Output the (X, Y) coordinate of the center of the cell containing the given text.  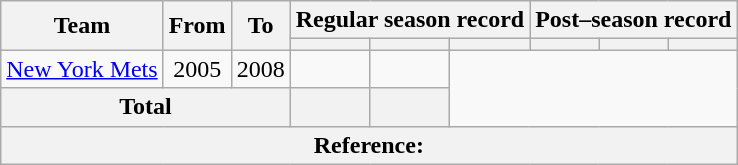
2008 (260, 69)
Team (82, 26)
To (260, 26)
New York Mets (82, 69)
Regular season record (410, 20)
Reference: (369, 145)
Total (146, 107)
From (197, 26)
Post–season record (634, 20)
2005 (197, 69)
